Provide the [X, Y] coordinate of the cell's center where the given text is located.  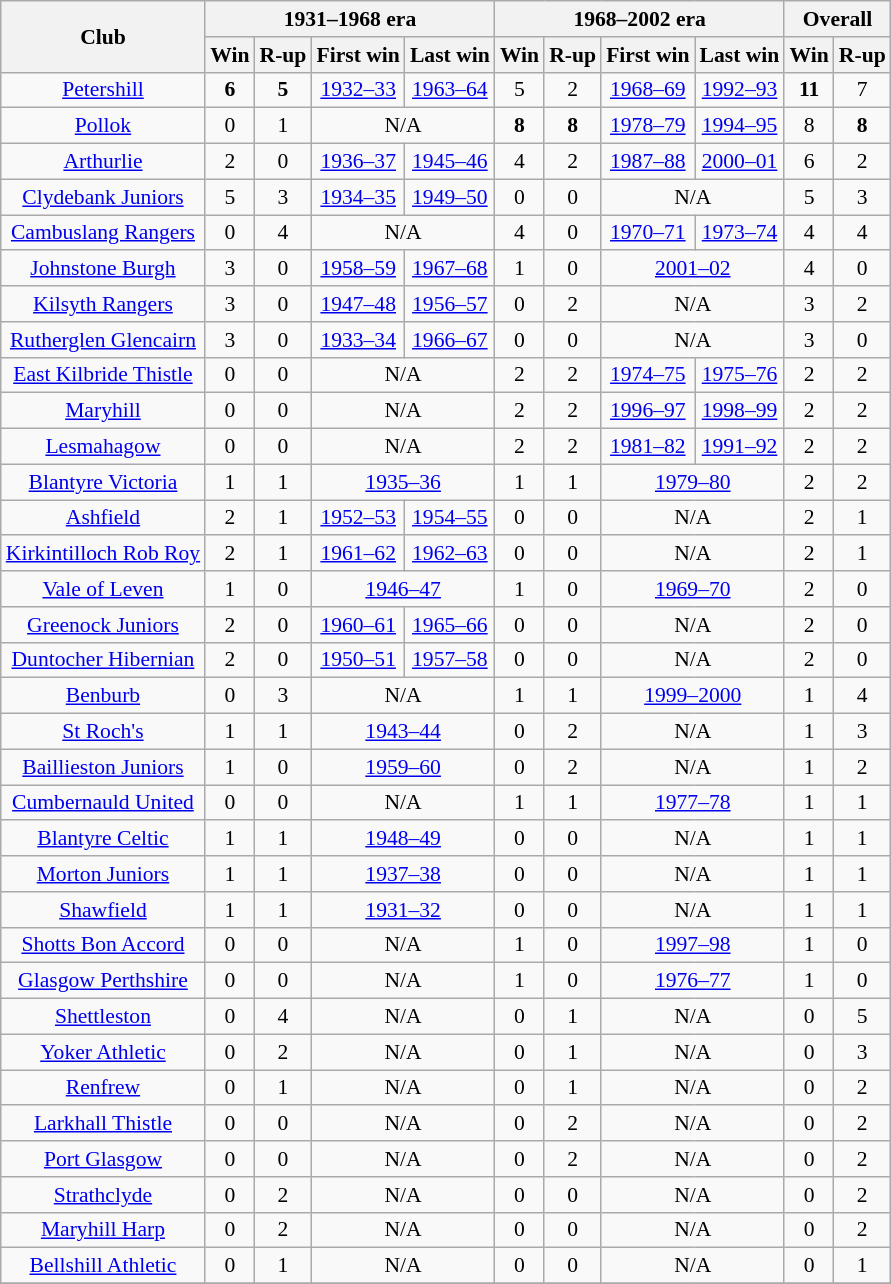
Ashfield [103, 518]
Maryhill [103, 411]
1992–93 [740, 90]
1943–44 [402, 732]
Shotts Bon Accord [103, 945]
1987–88 [648, 162]
Yoker Athletic [103, 1052]
Shettleston [103, 1017]
Larkhall Thistle [103, 1124]
Morton Juniors [103, 874]
1997–98 [692, 945]
1998–99 [740, 411]
Duntocher Hibernian [103, 660]
Benburb [103, 696]
Kirkintilloch Rob Roy [103, 554]
1976–77 [692, 981]
Bellshill Athletic [103, 1266]
7 [862, 90]
1934–35 [358, 197]
1963–64 [450, 90]
1996–97 [648, 411]
1978–79 [648, 126]
1958–59 [358, 269]
1936–37 [358, 162]
Blantyre Celtic [103, 839]
Greenock Juniors [103, 625]
Vale of Leven [103, 589]
1994–95 [740, 126]
1949–50 [450, 197]
Baillieston Juniors [103, 767]
1981–82 [648, 447]
1975–76 [740, 375]
1969–70 [692, 589]
1945–46 [450, 162]
1931–1968 era [350, 19]
1931–32 [402, 910]
1966–67 [450, 340]
1959–60 [402, 767]
1962–63 [450, 554]
Renfrew [103, 1088]
Petershill [103, 90]
St Roch's [103, 732]
East Kilbride Thistle [103, 375]
1991–92 [740, 447]
Overall [837, 19]
1973–74 [740, 233]
Kilsyth Rangers [103, 304]
2001–02 [692, 269]
1946–47 [402, 589]
1933–34 [358, 340]
1974–75 [648, 375]
1954–55 [450, 518]
Cambuslang Rangers [103, 233]
1956–57 [450, 304]
11 [808, 90]
1947–48 [358, 304]
1957–58 [450, 660]
1970–71 [648, 233]
Arthurlie [103, 162]
1979–80 [692, 482]
1965–66 [450, 625]
1968–69 [648, 90]
1948–49 [402, 839]
1999–2000 [692, 696]
Glasgow Perthshire [103, 981]
1977–78 [692, 803]
Johnstone Burgh [103, 269]
1937–38 [402, 874]
Cumbernauld United [103, 803]
Shawfield [103, 910]
1950–51 [358, 660]
Maryhill Harp [103, 1230]
1967–68 [450, 269]
Blantyre Victoria [103, 482]
1952–53 [358, 518]
Port Glasgow [103, 1159]
Rutherglen Glencairn [103, 340]
Lesmahagow [103, 447]
Pollok [103, 126]
1968–2002 era [640, 19]
Clydebank Juniors [103, 197]
1935–36 [402, 482]
1960–61 [358, 625]
Strathclyde [103, 1195]
1932–33 [358, 90]
Club [103, 36]
2000–01 [740, 162]
1961–62 [358, 554]
